Extract the (x, y) coordinate from the center of the cell holding the provided text.  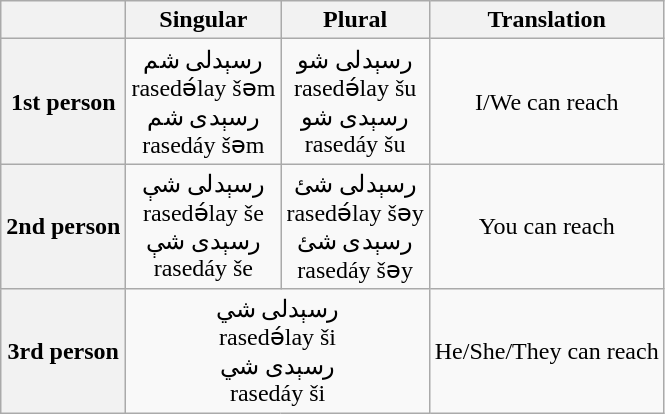
Plural (355, 20)
رسېدلی شئrasedə́lay šəyرسېدی شئrasedáy šəy (355, 226)
رسېدلی شيrasedə́lay šiرسېدی شيrasedáy ši (278, 351)
2nd person (64, 226)
رسېدلی شمrasedə́lay šəmرسېدی شمrasedáy šəm (204, 102)
رسېدلی شوrasedə́lay šuرسېدی شوrasedáy šu (355, 102)
He/She/They can reach (546, 351)
I/We can reach (546, 102)
Translation (546, 20)
Singular (204, 20)
You can reach (546, 226)
رسېدلی شېrasedə́lay šeرسېدی شېrasedáy še (204, 226)
3rd person (64, 351)
1st person (64, 102)
